Scan for the cell matching the given text and deliver its (X, Y) coordinate at center. 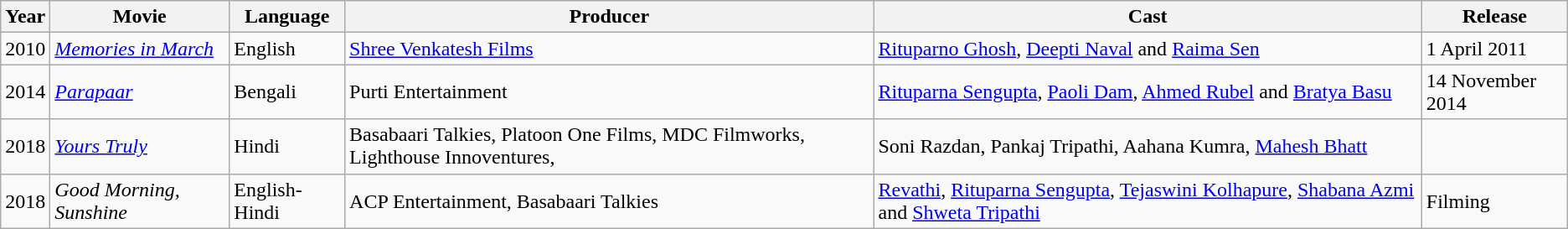
Soni Razdan, Pankaj Tripathi, Aahana Kumra, Mahesh Bhatt (1148, 146)
Yours Truly (140, 146)
Bengali (287, 92)
2010 (25, 49)
Filming (1494, 201)
English-Hindi (287, 201)
Rituparno Ghosh, Deepti Naval and Raima Sen (1148, 49)
14 November 2014 (1494, 92)
Language (287, 17)
Shree Venkatesh Films (610, 49)
1 April 2011 (1494, 49)
Producer (610, 17)
Year (25, 17)
Hindi (287, 146)
Release (1494, 17)
English (287, 49)
Purti Entertainment (610, 92)
2014 (25, 92)
Cast (1148, 17)
Memories in March (140, 49)
ACP Entertainment, Basabaari Talkies (610, 201)
Parapaar (140, 92)
Good Morning, Sunshine (140, 201)
Basabaari Talkies, Platoon One Films, MDC Filmworks, Lighthouse Innoventures, (610, 146)
Revathi, Rituparna Sengupta, Tejaswini Kolhapure, Shabana Azmi and Shweta Tripathi (1148, 201)
Rituparna Sengupta, Paoli Dam, Ahmed Rubel and Bratya Basu (1148, 92)
Movie (140, 17)
